Identify which cell holds the provided text, then report its [X, Y] central coordinate. 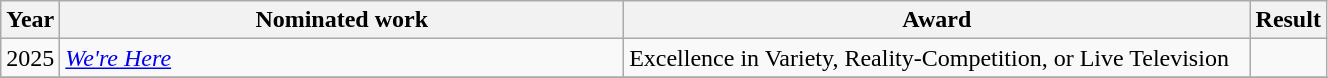
Year [30, 20]
2025 [30, 58]
Result [1288, 20]
Excellence in Variety, Reality-Competition, or Live Television [937, 58]
We're Here [342, 58]
Nominated work [342, 20]
Award [937, 20]
